Output the [x, y] coordinate of the center of the cell containing the given text.  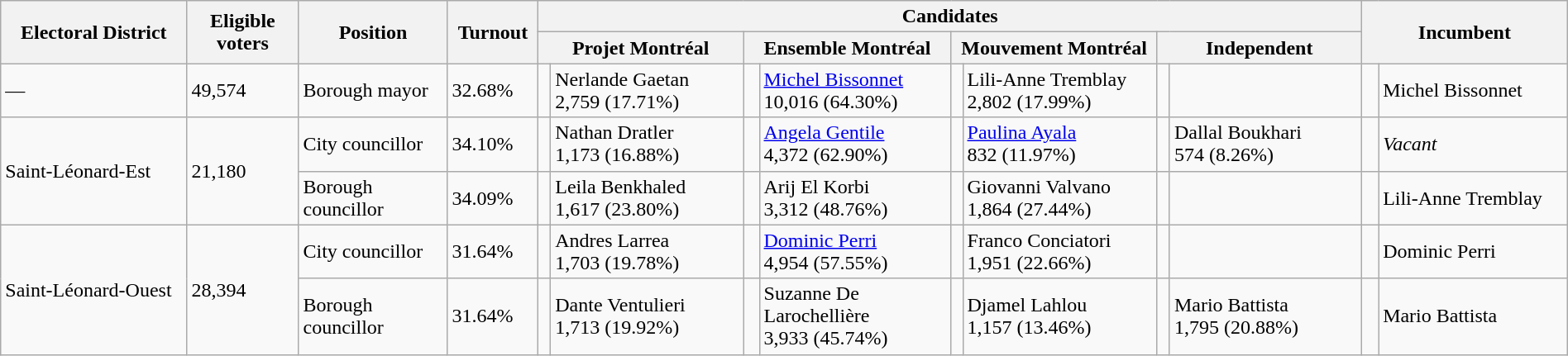
Suzanne De Larochellière 3,933 (45.74%) [855, 316]
Electoral District [94, 32]
34.09% [493, 198]
Giovanni Valvano 1,864 (27.44%) [1060, 198]
Dominic Perri 4,954 (57.55%) [855, 251]
Dante Ventulieri 1,713 (19.92%) [647, 316]
Mouvement Montréal [1054, 48]
Saint-Léonard-Ouest [94, 289]
Projet Montréal [641, 48]
21,180 [243, 171]
Michel Bissonnet 10,016 (64.30%) [855, 91]
Saint-Léonard-Est [94, 171]
Independent [1260, 48]
Andres Larrea 1,703 (19.78%) [647, 251]
32.68% [493, 91]
Nerlande Gaetan 2,759 (17.71%) [647, 91]
Vacant [1474, 144]
34.10% [493, 144]
Lili-Anne Tremblay [1474, 198]
Eligible voters [243, 32]
Angela Gentile 4,372 (62.90%) [855, 144]
Lili-Anne Tremblay 2,802 (17.99%) [1060, 91]
Candidates [950, 17]
Incumbent [1465, 32]
Leila Benkhaled 1,617 (23.80%) [647, 198]
— [94, 91]
Djamel Lahlou 1,157 (13.46%) [1060, 316]
Dallal Boukhari 574 (8.26%) [1265, 144]
Mario Battista [1474, 316]
Turnout [493, 32]
Michel Bissonnet [1474, 91]
Position [373, 32]
Dominic Perri [1474, 251]
Borough mayor [373, 91]
Arij El Korbi 3,312 (48.76%) [855, 198]
28,394 [243, 289]
49,574 [243, 91]
Mario Battista 1,795 (20.88%) [1265, 316]
Nathan Dratler 1,173 (16.88%) [647, 144]
Paulina Ayala 832 (11.97%) [1060, 144]
Ensemble Montréal [848, 48]
Franco Conciatori 1,951 (22.66%) [1060, 251]
